Output the [x, y] coordinate of the center of the cell containing the given text.  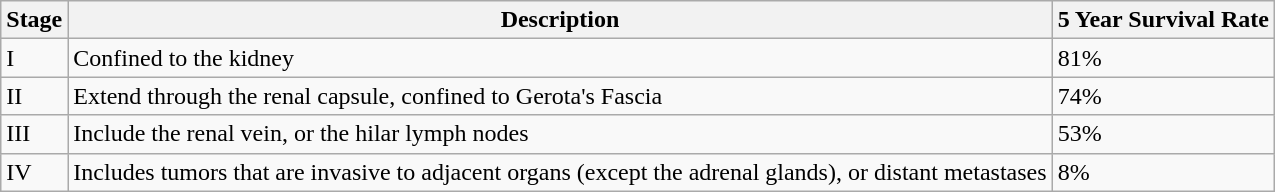
Includes tumors that are invasive to adjacent organs (except the adrenal glands), or distant metastases [560, 172]
74% [1163, 96]
Confined to the kidney [560, 58]
Description [560, 20]
Include the renal vein, or the hilar lymph nodes [560, 134]
II [34, 96]
5 Year Survival Rate [1163, 20]
IV [34, 172]
53% [1163, 134]
III [34, 134]
81% [1163, 58]
Extend through the renal capsule, confined to Gerota's Fascia [560, 96]
8% [1163, 172]
I [34, 58]
Stage [34, 20]
